Provide the (x, y) coordinate of the cell's center where the given text is located.  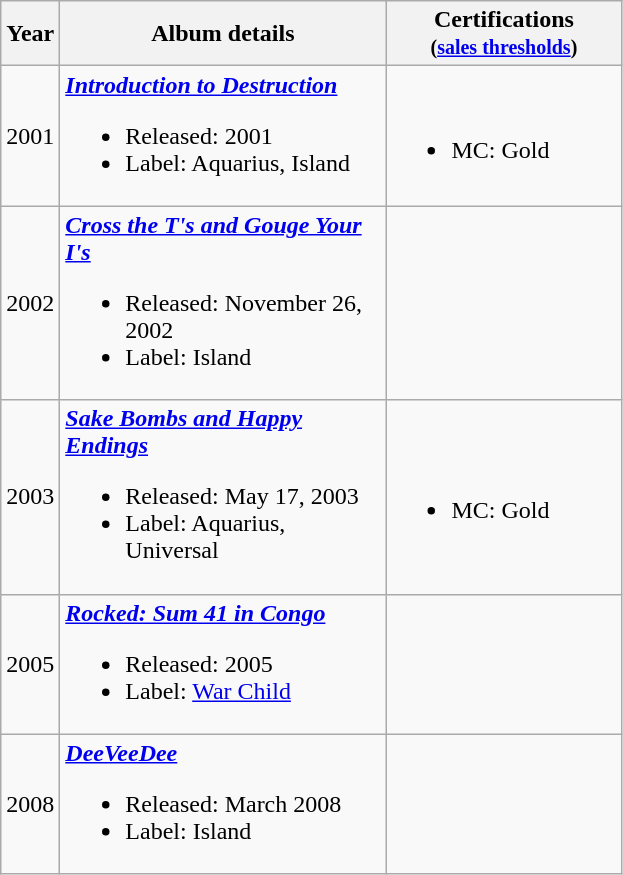
Album details (223, 34)
2005 (30, 664)
Sake Bombs and Happy EndingsReleased: May 17, 2003Label: Aquarius, Universal (223, 497)
DeeVeeDeeReleased: March 2008Label: Island (223, 804)
2002 (30, 303)
Introduction to DestructionReleased: 2001Label: Aquarius, Island (223, 136)
2008 (30, 804)
Rocked: Sum 41 in CongoReleased: 2005Label: War Child (223, 664)
2003 (30, 497)
Cross the T's and Gouge Your I'sReleased: November 26, 2002Label: Island (223, 303)
Certifications(sales thresholds) (504, 34)
2001 (30, 136)
Year (30, 34)
